Provide the [x, y] coordinate of the cell's center where the given text is located.  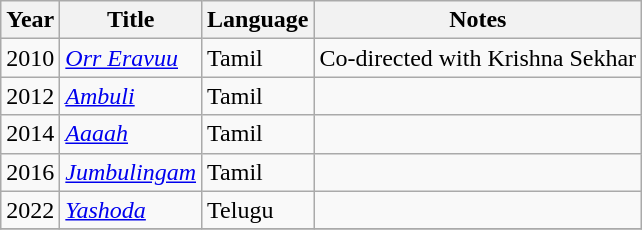
Jumbulingam [131, 172]
Yashoda [131, 210]
Language [258, 20]
Ambuli [131, 96]
Title [131, 20]
2022 [30, 210]
2010 [30, 58]
2014 [30, 134]
Telugu [258, 210]
Year [30, 20]
Orr Eravuu [131, 58]
Notes [478, 20]
Aaaah [131, 134]
2012 [30, 96]
2016 [30, 172]
Co-directed with Krishna Sekhar [478, 58]
